Search for the cell housing the specified text and yield its [x, y] center coordinate. 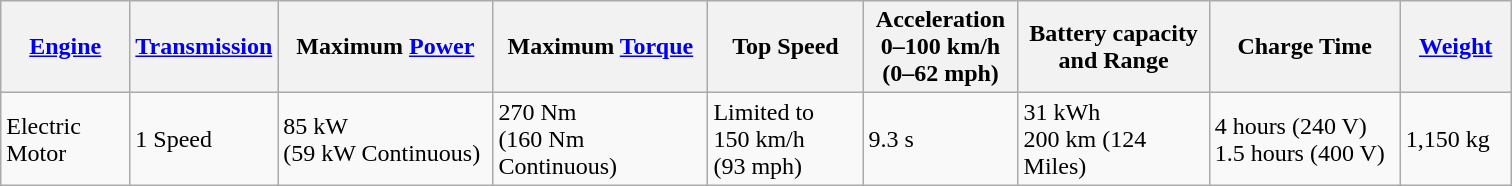
Charge Time [1304, 47]
4 hours (240 V)1.5 hours (400 V) [1304, 139]
Weight [1456, 47]
270 Nm(160 Nm Continuous) [600, 139]
Acceleration 0–100 km/h (0–62 mph) [940, 47]
Maximum Torque [600, 47]
Top Speed [786, 47]
Battery capacity and Range [1114, 47]
Limited to 150 km/h (93 mph) [786, 139]
85 kW(59 kW Continuous) [386, 139]
1 Speed [204, 139]
1,150 kg [1456, 139]
Maximum Power [386, 47]
9.3 s [940, 139]
31 kWh200 km (124 Miles) [1114, 139]
Electric Motor [66, 139]
Transmission [204, 47]
Engine [66, 47]
